Pinpoint the cell where the given text exists, returning its [x, y] midpoint coordinate. 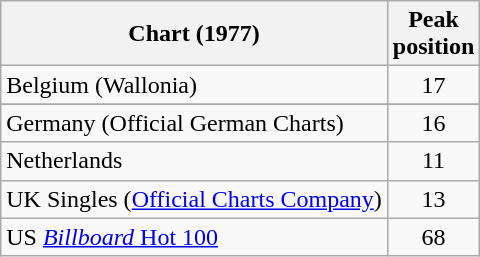
UK Singles (Official Charts Company) [194, 199]
13 [433, 199]
Germany (Official German Charts) [194, 123]
68 [433, 237]
Chart (1977) [194, 34]
17 [433, 85]
Peakposition [433, 34]
16 [433, 123]
11 [433, 161]
Netherlands [194, 161]
Belgium (Wallonia) [194, 85]
US Billboard Hot 100 [194, 237]
